Locate the cell with the specified text and output its [X, Y] center coordinate. 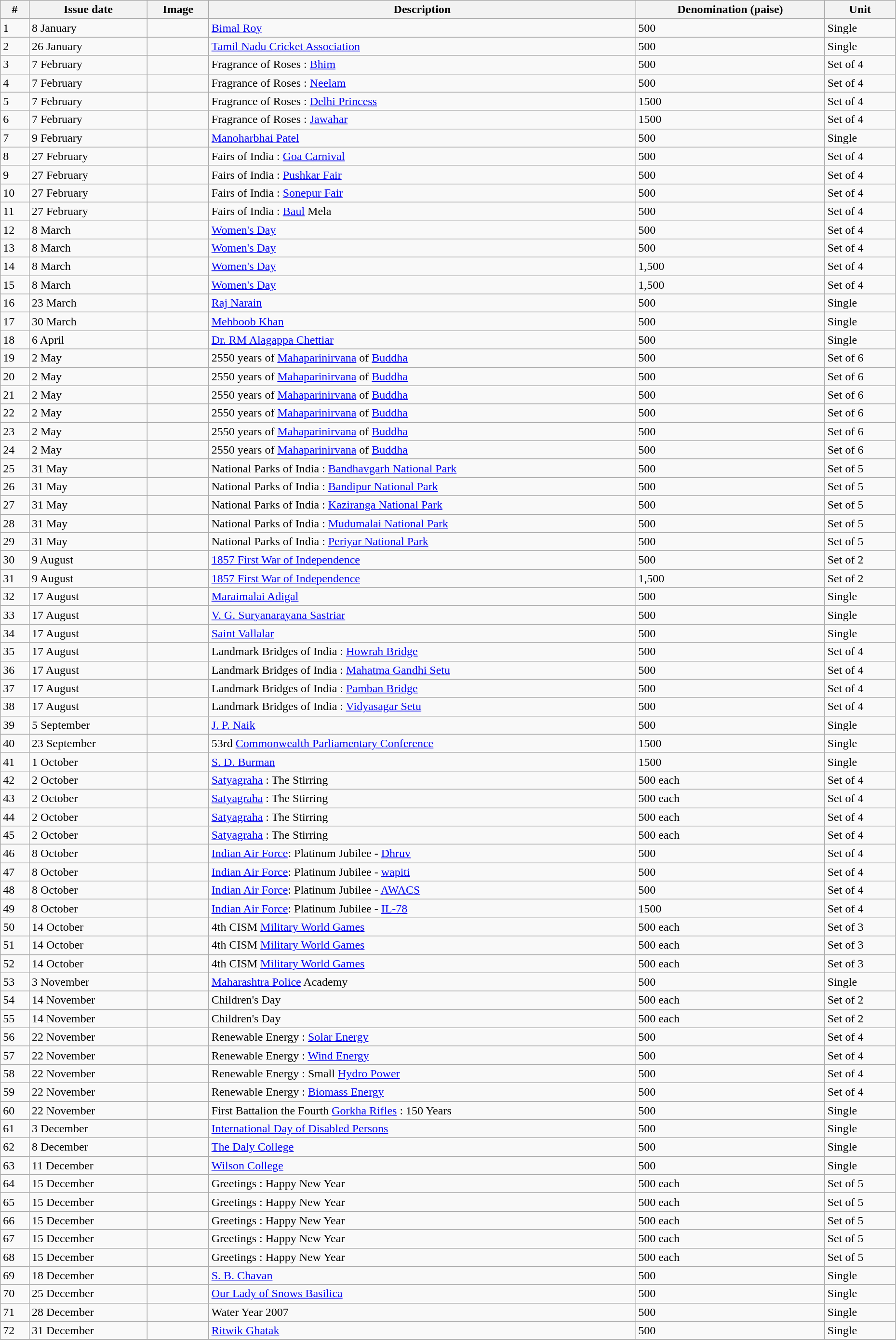
19 [15, 358]
5 September [88, 725]
Raj Narain [422, 303]
66 [15, 1220]
52 [15, 964]
6 April [88, 340]
26 [15, 486]
36 [15, 670]
National Parks of India : Mudumalai National Park [422, 523]
18 [15, 340]
Fairs of India : Baul Mela [422, 211]
Landmark Bridges of India : Pamban Bridge [422, 688]
11 [15, 211]
34 [15, 633]
44 [15, 817]
17 [15, 322]
23 [15, 431]
62 [15, 1147]
National Parks of India : Bandipur National Park [422, 486]
54 [15, 1000]
8 [15, 156]
25 December [88, 1294]
Bimal Roy [422, 28]
68 [15, 1257]
16 [15, 303]
National Parks of India : Bandhavgarh National Park [422, 468]
43 [15, 798]
40 [15, 743]
Our Lady of Snows Basilica [422, 1294]
Description [422, 10]
Fragrance of Roses : Delhi Princess [422, 101]
Renewable Energy : Wind Energy [422, 1055]
58 [15, 1073]
18 December [88, 1275]
31 December [88, 1330]
9 [15, 174]
7 [15, 138]
2 [15, 46]
33 [15, 615]
4 [15, 83]
National Parks of India : Periyar National Park [422, 542]
Fragrance of Roses : Neelam [422, 83]
64 [15, 1184]
72 [15, 1330]
21 [15, 395]
22 [15, 413]
42 [15, 780]
70 [15, 1294]
Landmark Bridges of India : Vidyasagar Setu [422, 707]
30 March [88, 322]
3 November [88, 982]
49 [15, 909]
The Daly College [422, 1147]
Denomination (paise) [731, 10]
S. B. Chavan [422, 1275]
Indian Air Force: Platinum Jubilee - wapiti [422, 872]
Fairs of India : Sonepur Fair [422, 193]
53 [15, 982]
28 December [88, 1312]
12 [15, 230]
Indian Air Force: Platinum Jubilee - IL-78 [422, 909]
71 [15, 1312]
46 [15, 854]
Water Year 2007 [422, 1312]
32 [15, 597]
1 October [88, 762]
69 [15, 1275]
67 [15, 1239]
29 [15, 542]
International Day of Disabled Persons [422, 1129]
Fragrance of Roses : Jawahar [422, 120]
41 [15, 762]
S. D. Burman [422, 762]
Maharashtra Police Academy [422, 982]
59 [15, 1092]
9 February [88, 138]
3 [15, 65]
Saint Vallalar [422, 633]
National Parks of India : Kaziranga National Park [422, 505]
15 [15, 285]
Landmark Bridges of India : Mahatma Gandhi Setu [422, 670]
55 [15, 1018]
Renewable Energy : Biomass Energy [422, 1092]
10 [15, 193]
Wilson College [422, 1166]
Fairs of India : Pushkar Fair [422, 174]
5 [15, 101]
Landmark Bridges of India : Howrah Bridge [422, 652]
60 [15, 1110]
38 [15, 707]
47 [15, 872]
63 [15, 1166]
Fairs of India : Goa Carnival [422, 156]
8 January [88, 28]
Indian Air Force: Platinum Jubilee - Dhruv [422, 854]
Ritwik Ghatak [422, 1330]
Issue date [88, 10]
56 [15, 1037]
37 [15, 688]
23 September [88, 743]
50 [15, 927]
45 [15, 835]
14 [15, 267]
31 [15, 578]
8 December [88, 1147]
53rd Commonwealth Parliamentary Conference [422, 743]
Unit [860, 10]
First Battalion the Fourth Gorkha Rifles : 150 Years [422, 1110]
# [15, 10]
Dr. RM Alagappa Chettiar [422, 340]
23 March [88, 303]
39 [15, 725]
J. P. Naik [422, 725]
Image [178, 10]
26 January [88, 46]
48 [15, 890]
Mehboob Khan [422, 322]
V. G. Suryanarayana Sastriar [422, 615]
13 [15, 248]
61 [15, 1129]
Tamil Nadu Cricket Association [422, 46]
28 [15, 523]
51 [15, 945]
6 [15, 120]
20 [15, 376]
3 December [88, 1129]
25 [15, 468]
Manoharbhai Patel [422, 138]
Renewable Energy : Solar Energy [422, 1037]
Fragrance of Roses : Bhim [422, 65]
57 [15, 1055]
35 [15, 652]
24 [15, 450]
Maraimalai Adigal [422, 597]
Indian Air Force: Platinum Jubilee - AWACS [422, 890]
1 [15, 28]
30 [15, 560]
65 [15, 1202]
Renewable Energy : Small Hydro Power [422, 1073]
11 December [88, 1166]
27 [15, 505]
